Return the [X, Y] coordinate for the center point of the cell that contains the specified text.  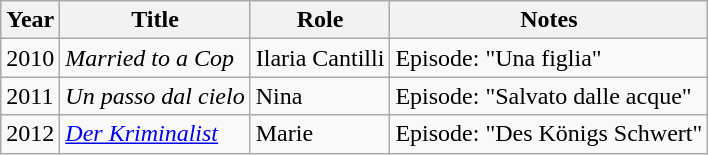
Ilaria Cantilli [320, 58]
Marie [320, 134]
2011 [30, 96]
Title [155, 20]
Role [320, 20]
2012 [30, 134]
Episode: "Salvato dalle acque" [549, 96]
Un passo dal cielo [155, 96]
Married to a Cop [155, 58]
Episode: "Des Königs Schwert" [549, 134]
Nina [320, 96]
2010 [30, 58]
Der Kriminalist [155, 134]
Year [30, 20]
Episode: "Una figlia" [549, 58]
Notes [549, 20]
